Determine the (x, y) coordinate at the center of the cell enclosing the given text.  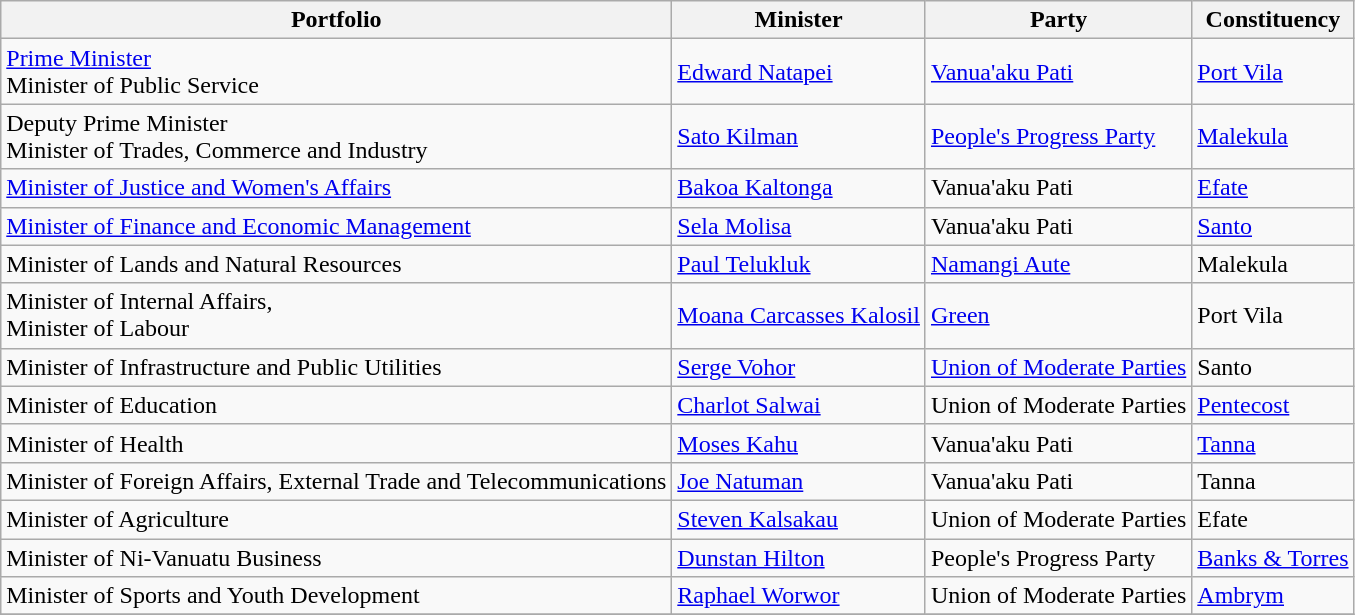
Minister of Ni-Vanuatu Business (336, 557)
Banks & Torres (1273, 557)
Sela Molisa (799, 226)
Green (1058, 316)
Charlot Salwai (799, 405)
Namangi Aute (1058, 264)
Constituency (1273, 20)
Portfolio (336, 20)
Minister (799, 20)
Dunstan Hilton (799, 557)
Minister of Justice and Women's Affairs (336, 188)
Minister of Internal Affairs,Minister of Labour (336, 316)
Minister of Agriculture (336, 519)
Raphael Worwor (799, 596)
Minister of Education (336, 405)
Prime MinisterMinister of Public Service (336, 72)
Deputy Prime MinisterMinister of Trades, Commerce and Industry (336, 136)
Minister of Foreign Affairs, External Trade and Telecommunications (336, 481)
Minister of Health (336, 443)
Joe Natuman (799, 481)
Pentecost (1273, 405)
Minister of Finance and Economic Management (336, 226)
Minister of Infrastructure and Public Utilities (336, 367)
Party (1058, 20)
Ambrym (1273, 596)
Moses Kahu (799, 443)
Minister of Lands and Natural Resources (336, 264)
Paul Telukluk (799, 264)
Serge Vohor (799, 367)
Steven Kalsakau (799, 519)
Moana Carcasses Kalosil (799, 316)
Edward Natapei (799, 72)
Sato Kilman (799, 136)
Bakoa Kaltonga (799, 188)
Minister of Sports and Youth Development (336, 596)
